From the cell containing the given text, extract its center point as [x, y] coordinate. 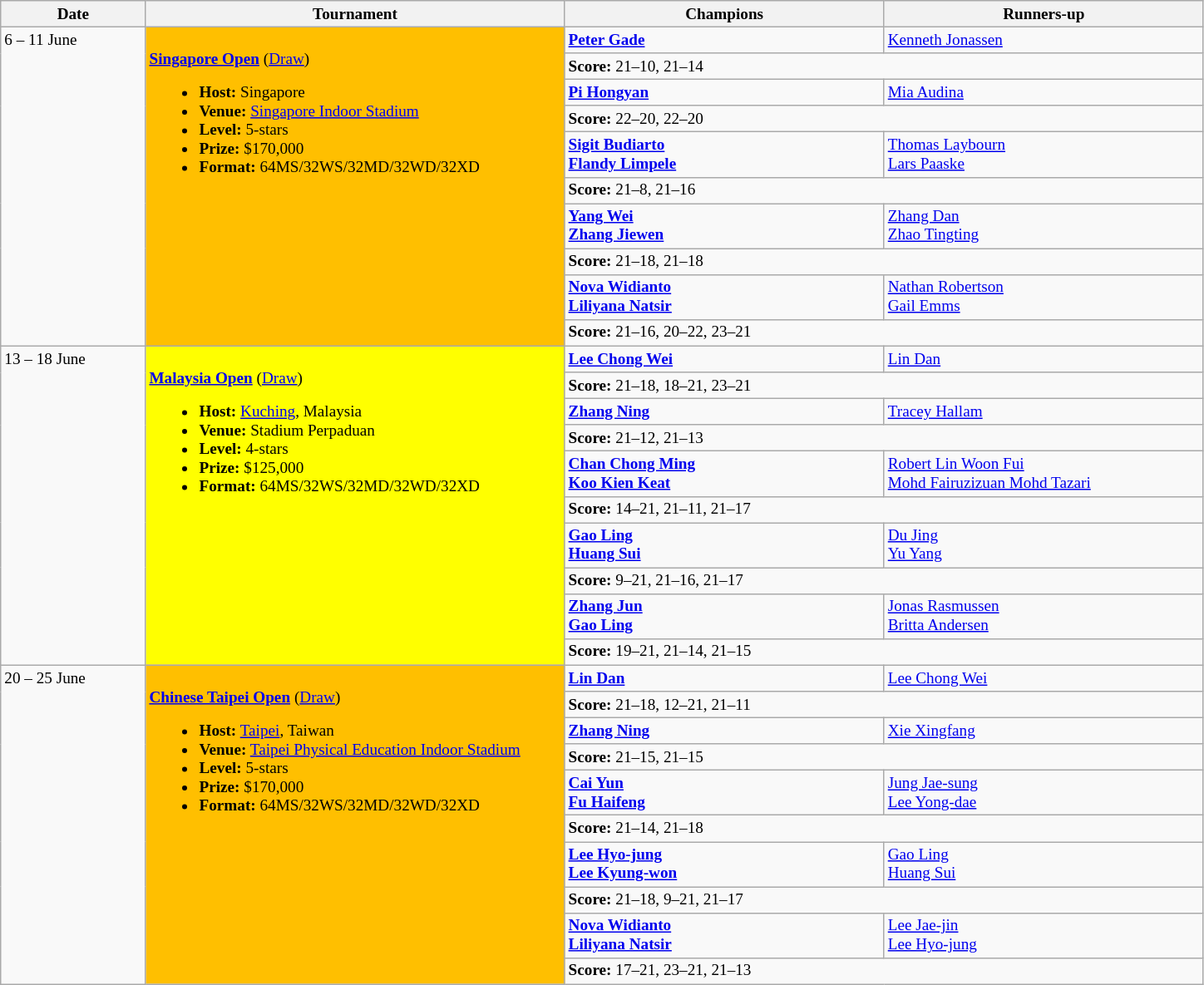
Score: 21–16, 20–22, 23–21 [884, 332]
Score: 22–20, 22–20 [884, 119]
Score: 21–18, 18–21, 23–21 [884, 386]
Tracey Hallam [1044, 411]
Singapore Open (Draw)Host: SingaporeVenue: Singapore Indoor StadiumLevel: 5-starsPrize: $170,000Format: 64MS/32WS/32MD/32WD/32XD [355, 186]
Thomas Laybourn Lars Paaske [1044, 155]
Pi Hongyan [724, 92]
Yang Wei Zhang Jiewen [724, 226]
Runners-up [1044, 14]
20 – 25 June [73, 825]
Xie Xingfang [1044, 731]
Score: 21–12, 21–13 [884, 438]
Sigit Budiarto Flandy Limpele [724, 155]
Score: 21–15, 21–15 [884, 757]
Score: 21–8, 21–16 [884, 190]
13 – 18 June [73, 505]
Jung Jae-sung Lee Yong-dae [1044, 793]
Mia Audina [1044, 92]
Zhang Dan Zhao Tingting [1044, 226]
Nathan Robertson Gail Emms [1044, 297]
6 – 11 June [73, 186]
Du Jing Yu Yang [1044, 544]
Jonas Rasmussen Britta Andersen [1044, 616]
Score: 21–18, 9–21, 21–17 [884, 899]
Score: 17–21, 23–21, 21–13 [884, 971]
Score: 21–18, 12–21, 21–11 [884, 705]
Score: 21–18, 21–18 [884, 262]
Cai Yun Fu Haifeng [724, 793]
Tournament [355, 14]
Lee Jae-jin Lee Hyo-jung [1044, 935]
Score: 9–21, 21–16, 21–17 [884, 581]
Robert Lin Woon Fui Mohd Fairuzizuan Mohd Tazari [1044, 474]
Kenneth Jonassen [1044, 40]
Lee Hyo-jung Lee Kyung-won [724, 864]
Score: 14–21, 21–11, 21–17 [884, 510]
Score: 19–21, 21–14, 21–15 [884, 652]
Date [73, 14]
Score: 21–14, 21–18 [884, 829]
Champions [724, 14]
Score: 21–10, 21–14 [884, 66]
Zhang Jun Gao Ling [724, 616]
Chan Chong Ming Koo Kien Keat [724, 474]
Peter Gade [724, 40]
Malaysia Open (Draw)Host: Kuching, MalaysiaVenue: Stadium PerpaduanLevel: 4-starsPrize: $125,000Format: 64MS/32WS/32MD/32WD/32XD [355, 505]
